Locate the cell with the specified text and output its (X, Y) center coordinate. 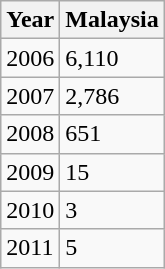
2,786 (112, 96)
3 (112, 210)
6,110 (112, 58)
2006 (30, 58)
651 (112, 134)
2010 (30, 210)
Malaysia (112, 20)
2011 (30, 248)
15 (112, 172)
2008 (30, 134)
2007 (30, 96)
5 (112, 248)
2009 (30, 172)
Year (30, 20)
